Pinpoint the cell where the given text exists, returning its [x, y] midpoint coordinate. 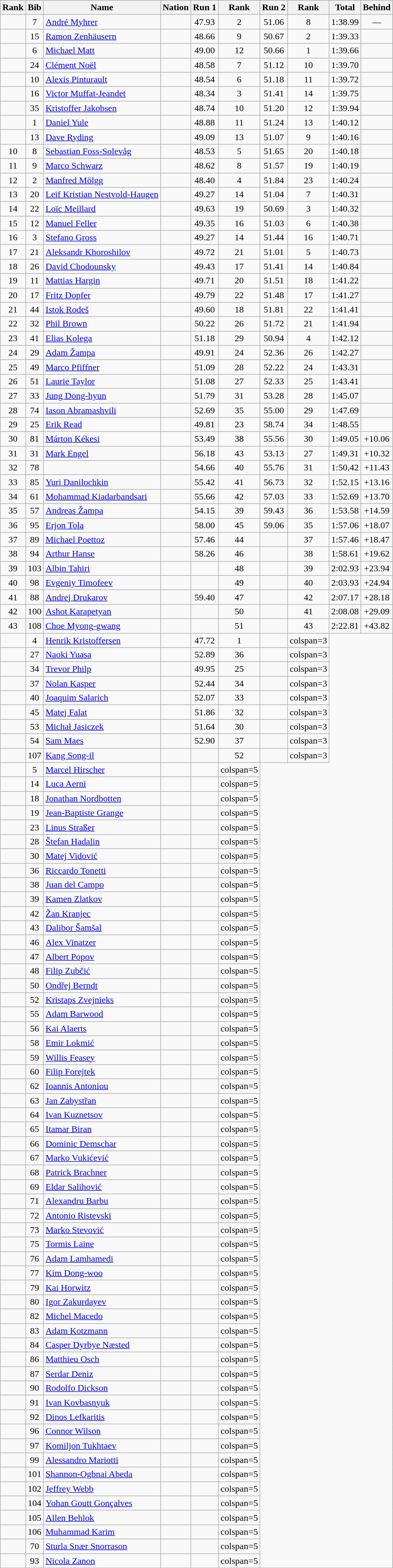
1:57.46 [345, 540]
77 [35, 1273]
1:42.12 [345, 338]
Victor Muffat-Jeandet [102, 94]
+10.06 [377, 439]
58 [35, 1043]
Jean-Baptiste Grange [102, 813]
+13.16 [377, 482]
51.51 [274, 281]
Run 1 [205, 8]
51.57 [274, 165]
59.06 [274, 525]
48.34 [205, 94]
Michał Jasiczek [102, 727]
51.06 [274, 22]
70 [35, 1546]
Ramon Zenhäusern [102, 36]
2:08.08 [345, 611]
56.18 [205, 453]
Marco Schwarz [102, 165]
Dave Ryding [102, 137]
+11.43 [377, 468]
Kim Dong-woo [102, 1273]
+29.09 [377, 611]
Behind [377, 8]
74 [35, 410]
52.36 [274, 353]
55 [35, 1014]
Evgeniy Timofeev [102, 583]
1:43.31 [345, 367]
51.24 [274, 122]
63 [35, 1101]
51.72 [274, 324]
+19.62 [377, 554]
100 [35, 611]
Ashot Karapetyan [102, 611]
+18.47 [377, 540]
Phil Brown [102, 324]
1:52.15 [345, 482]
52.44 [205, 683]
48.58 [205, 65]
1:40.71 [345, 238]
67 [35, 1158]
52.90 [205, 741]
Tormis Laine [102, 1244]
Yohan Goutt Gonçalves [102, 1503]
Patrick Brachner [102, 1172]
49.91 [205, 353]
53 [35, 727]
52.22 [274, 367]
Jung Dong-hyun [102, 396]
106 [35, 1532]
Kang Song-il [102, 755]
48.88 [205, 122]
49.95 [205, 669]
David Chodounsky [102, 266]
59.40 [205, 597]
66 [35, 1144]
108 [35, 626]
Mohammad Kiadarbandsari [102, 496]
Total [345, 8]
Istok Rodeš [102, 309]
Mattias Hargin [102, 281]
51.81 [274, 309]
Filip Zubčić [102, 971]
1:41.22 [345, 281]
1:40.12 [345, 122]
1:43.41 [345, 381]
51.84 [274, 180]
86 [35, 1359]
1:40.31 [345, 195]
52.89 [205, 655]
Shannon-Ogbnai Abeda [102, 1474]
97 [35, 1446]
Adam Kotzmann [102, 1330]
Rodolfo Dickson [102, 1388]
49.00 [205, 51]
57.03 [274, 496]
1:57.06 [345, 525]
79 [35, 1287]
54 [35, 741]
Kristaps Zvejnieks [102, 1000]
Mark Engel [102, 453]
Kamen Zlatkov [102, 899]
49.79 [205, 295]
1:49.31 [345, 453]
+24.94 [377, 583]
Allen Behlok [102, 1517]
48.40 [205, 180]
1:39.94 [345, 108]
47.93 [205, 22]
96 [35, 1431]
1:48.55 [345, 425]
Yuri Danilochkin [102, 482]
48.54 [205, 79]
107 [35, 755]
54.66 [205, 468]
89 [35, 540]
51.04 [274, 195]
51.48 [274, 295]
Emir Lokmić [102, 1043]
— [377, 22]
Dominic Demschar [102, 1144]
104 [35, 1503]
51.01 [274, 252]
Aleksandr Khoroshilov [102, 252]
83 [35, 1330]
81 [35, 439]
Clément Noël [102, 65]
59.43 [274, 511]
Márton Kékesi [102, 439]
1:41.94 [345, 324]
52.07 [205, 698]
2:02.93 [345, 568]
1:49.05 [345, 439]
1:39.66 [345, 51]
Sebastian Foss-Solevåg [102, 151]
49.72 [205, 252]
Michael Matt [102, 51]
Michel Macedo [102, 1316]
1:53.58 [345, 511]
49.81 [205, 425]
Fritz Dopfer [102, 295]
Ivan Kovbasnyuk [102, 1403]
50.94 [274, 338]
2:07.17 [345, 597]
51.07 [274, 137]
Juan del Campo [102, 885]
Iason Abramashvili [102, 410]
+13.70 [377, 496]
50.67 [274, 36]
82 [35, 1316]
Naoki Yuasa [102, 655]
103 [35, 568]
1:47.69 [345, 410]
Kai Alaerts [102, 1028]
Matthieu Osch [102, 1359]
1:40.18 [345, 151]
58.74 [274, 425]
Run 2 [274, 8]
87 [35, 1374]
1:39.72 [345, 79]
62 [35, 1086]
Name [102, 8]
Adam Lamhamedi [102, 1259]
Bib [35, 8]
Matej Vidović [102, 856]
Michael Poettoz [102, 540]
91 [35, 1403]
51.64 [205, 727]
Serdar Deniz [102, 1374]
51.03 [274, 223]
60 [35, 1072]
Kai Horwitz [102, 1287]
55.42 [205, 482]
105 [35, 1517]
+23.94 [377, 568]
65 [35, 1129]
André Myhrer [102, 22]
Marco Pfiffner [102, 367]
Sam Maes [102, 741]
51.44 [274, 238]
Marko Stevović [102, 1230]
Alexis Pinturault [102, 79]
1:45.07 [345, 396]
Arthur Hanse [102, 554]
Jonathan Nordbotten [102, 798]
64 [35, 1115]
Marko Vukićević [102, 1158]
49.71 [205, 281]
Dinos Lefkaritis [102, 1417]
Casper Dyrbye Næsted [102, 1345]
1:40.24 [345, 180]
Marcel Hirscher [102, 770]
51.09 [205, 367]
Igor Zakurdayev [102, 1302]
Adam Žampa [102, 353]
Andreas Žampa [102, 511]
55.66 [205, 496]
Joaquim Salarich [102, 698]
Adam Barwood [102, 1014]
2:22.81 [345, 626]
1:40.73 [345, 252]
Ivan Kuznetsov [102, 1115]
Dalibor Šamšal [102, 928]
80 [35, 1302]
Alexandru Barbu [102, 1201]
1:40.16 [345, 137]
61 [35, 496]
50.66 [274, 51]
50.22 [205, 324]
Ioannis Antoniou [102, 1086]
Manuel Feller [102, 223]
Albert Popov [102, 957]
57 [35, 511]
Muhammad Karim [102, 1532]
85 [35, 482]
Matej Falat [102, 712]
1:41.27 [345, 295]
48.74 [205, 108]
Riccardo Tonetti [102, 870]
Andrej Drukarov [102, 597]
53.13 [274, 453]
1:39.33 [345, 36]
72 [35, 1215]
101 [35, 1474]
56 [35, 1028]
88 [35, 597]
50.69 [274, 209]
Willis Feasey [102, 1057]
94 [35, 554]
57.46 [205, 540]
Manfred Mölgg [102, 180]
99 [35, 1460]
Alex Vinatzer [102, 942]
1:40.32 [345, 209]
Eldar Salihović [102, 1187]
Stefano Gross [102, 238]
Henrik Kristoffersen [102, 640]
+14.59 [377, 511]
56.73 [274, 482]
59 [35, 1057]
49.63 [205, 209]
95 [35, 525]
1:40.84 [345, 266]
55.76 [274, 468]
49.60 [205, 309]
49.09 [205, 137]
Alessandro Mariotti [102, 1460]
Nolan Kasper [102, 683]
53.49 [205, 439]
1:39.75 [345, 94]
54.15 [205, 511]
98 [35, 583]
76 [35, 1259]
58.26 [205, 554]
2:03.93 [345, 583]
73 [35, 1230]
52.33 [274, 381]
48.53 [205, 151]
51.65 [274, 151]
Kristoffer Jakobsen [102, 108]
1:39.70 [345, 65]
Daniel Yule [102, 122]
93 [35, 1561]
58.00 [205, 525]
51.20 [274, 108]
1:40.38 [345, 223]
Albin Tahiri [102, 568]
90 [35, 1388]
68 [35, 1172]
+28.18 [377, 597]
1:42.27 [345, 353]
Loïc Meillard [102, 209]
Žan Kranjec [102, 914]
52.69 [205, 410]
Jan Zabystřan [102, 1101]
Ondřej Berndt [102, 985]
55.56 [274, 439]
51.08 [205, 381]
53.28 [274, 396]
78 [35, 468]
49.35 [205, 223]
Erjon Tola [102, 525]
1:58.61 [345, 554]
51.79 [205, 396]
Linus Straßer [102, 827]
Antonio Ristevski [102, 1215]
Štefan Hadalin [102, 841]
49.43 [205, 266]
1:52.69 [345, 496]
69 [35, 1187]
48.66 [205, 36]
102 [35, 1489]
1:50.42 [345, 468]
Komiljon Tukhtaev [102, 1446]
+18.07 [377, 525]
+43.82 [377, 626]
51.86 [205, 712]
71 [35, 1201]
55.00 [274, 410]
Erik Read [102, 425]
48.62 [205, 165]
92 [35, 1417]
1:41.41 [345, 309]
Elias Kolega [102, 338]
Nicola Zanon [102, 1561]
Choe Myong-gwang [102, 626]
51.12 [274, 65]
Luca Aerni [102, 784]
Leif Kristian Nestvold-Haugen [102, 195]
75 [35, 1244]
Sturla Snær Snorrason [102, 1546]
+10.32 [377, 453]
1:38.99 [345, 22]
84 [35, 1345]
Laurie Taylor [102, 381]
Filip Forejtek [102, 1072]
Itamar Biran [102, 1129]
1:40.19 [345, 165]
Jeffrey Webb [102, 1489]
47.72 [205, 640]
Nation [176, 8]
Connor Wilson [102, 1431]
Trevor Philp [102, 669]
